Return [x, y] of the center of cell containing provided text 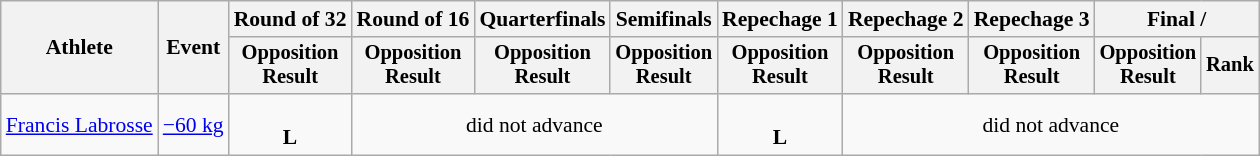
Quarterfinals [542, 19]
Round of 16 [414, 19]
Final / [1177, 19]
Rank [1230, 66]
Repechage 2 [906, 19]
Repechage 3 [1032, 19]
Event [194, 48]
Round of 32 [290, 19]
−60 kg [194, 124]
Semifinals [664, 19]
Repechage 1 [780, 19]
Athlete [80, 48]
Francis Labrosse [80, 124]
